Return (x, y) of the center of cell containing provided text 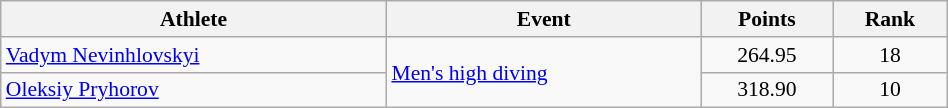
Points (766, 19)
264.95 (766, 55)
318.90 (766, 90)
10 (890, 90)
Event (544, 19)
Oleksiy Pryhorov (194, 90)
Rank (890, 19)
Vadym Nevinhlovskyi (194, 55)
Athlete (194, 19)
Men's high diving (544, 72)
18 (890, 55)
